Return the [X, Y] coordinate for the center point of the cell that contains the specified text.  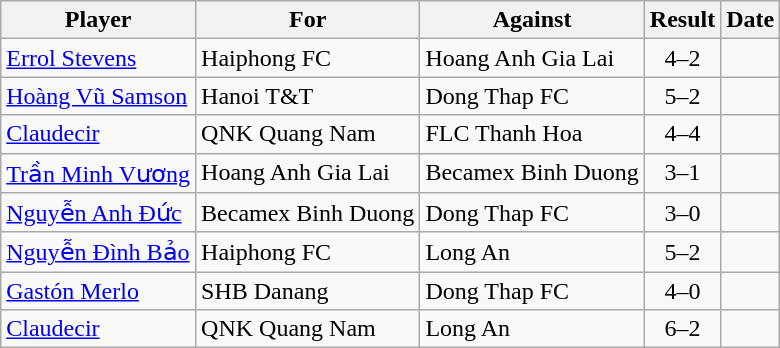
FLC Thanh Hoa [532, 134]
For [308, 20]
4–0 [682, 291]
Nguyễn Anh Đức [98, 213]
3–1 [682, 173]
4–4 [682, 134]
Player [98, 20]
Trần Minh Vương [98, 173]
Date [750, 20]
Against [532, 20]
Nguyễn Đình Bảo [98, 252]
Gastón Merlo [98, 291]
Hanoi T&T [308, 96]
6–2 [682, 329]
Hoàng Vũ Samson [98, 96]
Result [682, 20]
4–2 [682, 58]
SHB Danang [308, 291]
3–0 [682, 213]
Errol Stevens [98, 58]
